Pinpoint the cell where the given text exists, returning its (X, Y) midpoint coordinate. 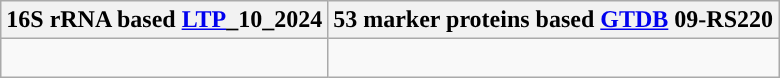
16S rRNA based LTP_10_2024 (164, 20)
53 marker proteins based GTDB 09-RS220 (554, 20)
